For the text-containing cell, return its midpoint in (x, y) coordinate format. 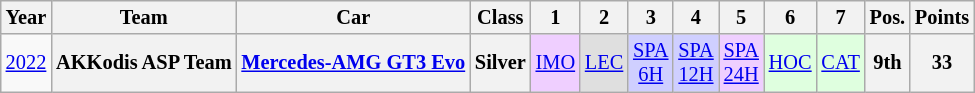
Class (500, 17)
Team (144, 17)
SPA6H (650, 63)
AKKodis ASP Team (144, 63)
3 (650, 17)
4 (696, 17)
1 (556, 17)
9th (888, 63)
33 (942, 63)
Silver (500, 63)
2022 (26, 63)
Points (942, 17)
CAT (840, 63)
7 (840, 17)
6 (790, 17)
LEC (604, 63)
IMO (556, 63)
Pos. (888, 17)
Mercedes-AMG GT3 Evo (353, 63)
SPA12H (696, 63)
Year (26, 17)
5 (742, 17)
Car (353, 17)
2 (604, 17)
SPA24H (742, 63)
HOC (790, 63)
